Find where the given text appears and provide that cell's center as (X, Y) coordinate. 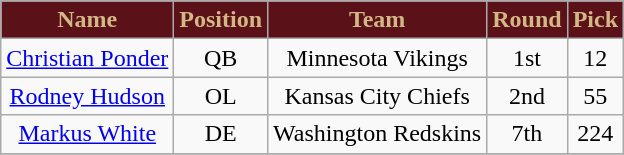
Position (221, 20)
2nd (527, 96)
Rodney Hudson (88, 96)
OL (221, 96)
Team (378, 20)
12 (595, 58)
QB (221, 58)
DE (221, 134)
224 (595, 134)
Kansas City Chiefs (378, 96)
55 (595, 96)
7th (527, 134)
1st (527, 58)
Minnesota Vikings (378, 58)
Christian Ponder (88, 58)
Round (527, 20)
Pick (595, 20)
Markus White (88, 134)
Washington Redskins (378, 134)
Name (88, 20)
